Determine the (X, Y) coordinate at the center of the cell enclosing the given text.  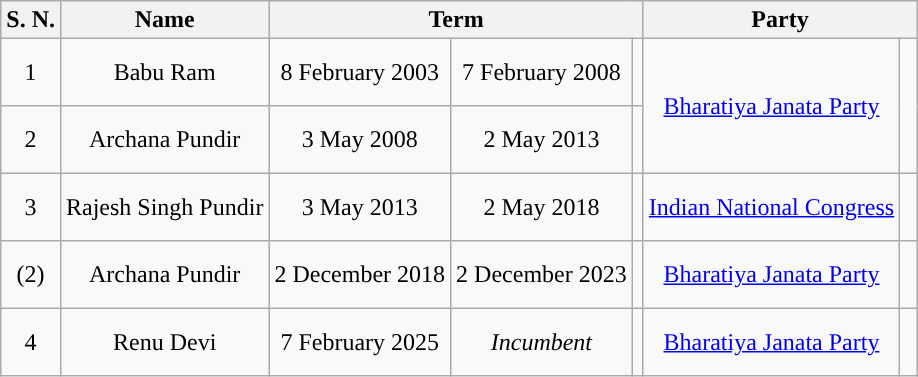
Rajesh Singh Pundir (164, 208)
4 (31, 343)
3 (31, 208)
Incumbent (542, 343)
Name (164, 20)
8 February 2003 (360, 73)
2 May 2018 (542, 208)
Party (780, 20)
2 December 2023 (542, 275)
2 December 2018 (360, 275)
7 February 2025 (360, 343)
7 February 2008 (542, 73)
Term (456, 20)
1 (31, 73)
(2) (31, 275)
2 May 2013 (542, 140)
Renu Devi (164, 343)
Babu Ram (164, 73)
3 May 2008 (360, 140)
2 (31, 140)
Indian National Congress (771, 208)
S. N. (31, 20)
3 May 2013 (360, 208)
